For the text-containing cell, return its midpoint in (x, y) coordinate format. 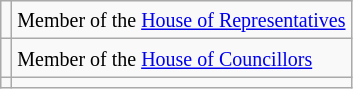
Member of the House of Representatives (182, 20)
Member of the House of Councillors (182, 58)
